Return (x, y) of the center of cell containing provided text 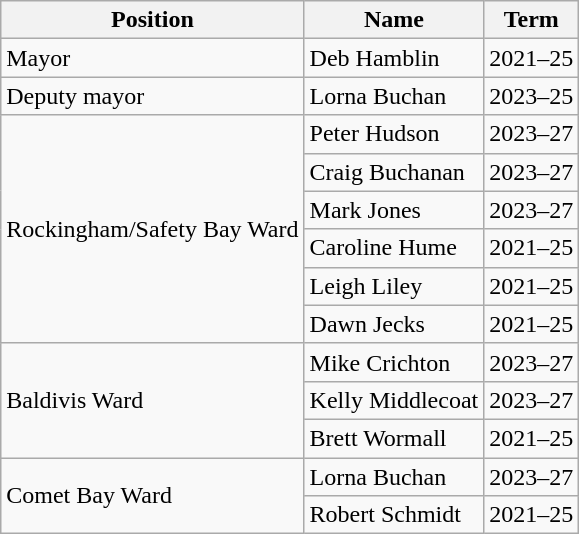
Deb Hamblin (394, 58)
Caroline Hume (394, 248)
Mike Crichton (394, 362)
Baldivis Ward (152, 400)
Kelly Middlecoat (394, 400)
Mayor (152, 58)
Brett Wormall (394, 438)
Craig Buchanan (394, 172)
Rockingham/Safety Bay Ward (152, 229)
Position (152, 20)
Mark Jones (394, 210)
Leigh Liley (394, 286)
Peter Hudson (394, 134)
Name (394, 20)
Term (532, 20)
Comet Bay Ward (152, 496)
2023–25 (532, 96)
Deputy mayor (152, 96)
Robert Schmidt (394, 515)
Dawn Jecks (394, 324)
